From the cell containing the given text, extract its center point as [X, Y] coordinate. 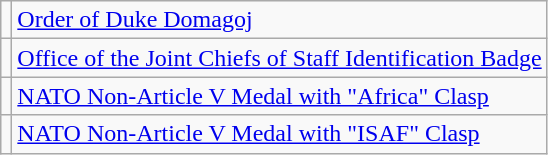
NATO Non-Article V Medal with "Africa" Clasp [280, 96]
Order of Duke Domagoj [280, 20]
NATO Non-Article V Medal with "ISAF" Clasp [280, 134]
Office of the Joint Chiefs of Staff Identification Badge [280, 58]
